Capture the cell that displays the provided text and extract its [x, y] central coordinate. 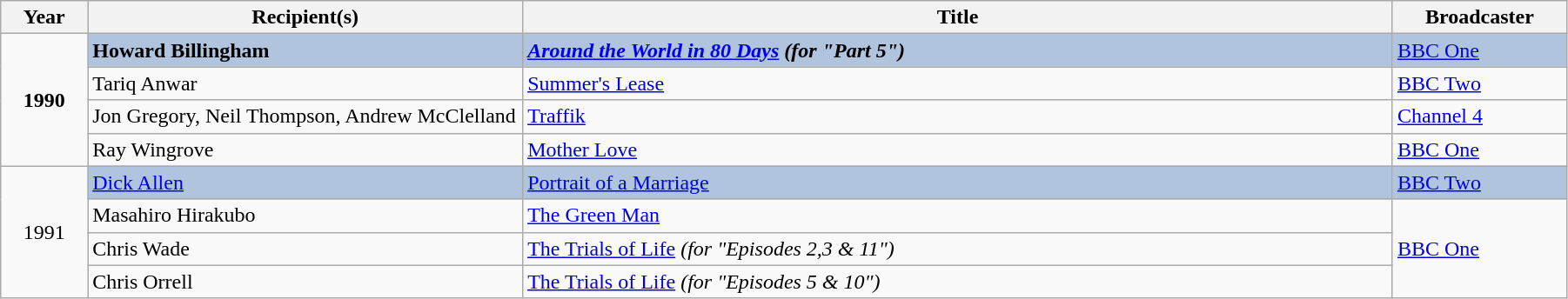
The Green Man [958, 216]
Traffik [958, 116]
Dick Allen [305, 183]
The Trials of Life (for "Episodes 5 & 10") [958, 282]
1991 [44, 232]
Around the World in 80 Days (for "Part 5") [958, 50]
Broadcaster [1479, 17]
Tariq Anwar [305, 83]
Portrait of a Marriage [958, 183]
Title [958, 17]
Summer's Lease [958, 83]
Recipient(s) [305, 17]
Chris Wade [305, 249]
1990 [44, 100]
The Trials of Life (for "Episodes 2,3 & 11") [958, 249]
Year [44, 17]
Howard Billingham [305, 50]
Jon Gregory, Neil Thompson, Andrew McClelland [305, 116]
Mother Love [958, 149]
Ray Wingrove [305, 149]
Channel 4 [1479, 116]
Chris Orrell [305, 282]
Masahiro Hirakubo [305, 216]
